Capture the cell that displays the provided text and extract its (X, Y) central coordinate. 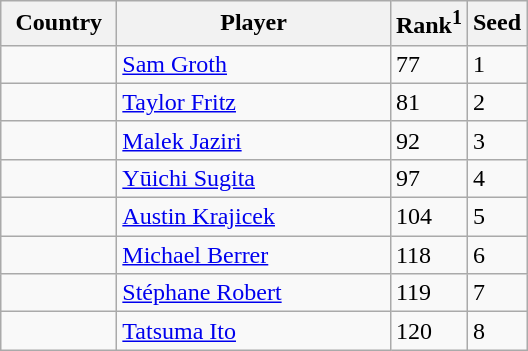
4 (496, 178)
6 (496, 255)
3 (496, 140)
5 (496, 217)
92 (428, 140)
Michael Berrer (254, 255)
81 (428, 102)
Country (59, 24)
Malek Jaziri (254, 140)
Tatsuma Ito (254, 331)
Player (254, 24)
8 (496, 331)
Seed (496, 24)
118 (428, 255)
1 (496, 64)
97 (428, 178)
119 (428, 293)
Rank1 (428, 24)
7 (496, 293)
Yūichi Sugita (254, 178)
120 (428, 331)
Taylor Fritz (254, 102)
2 (496, 102)
104 (428, 217)
Sam Groth (254, 64)
Stéphane Robert (254, 293)
Austin Krajicek (254, 217)
77 (428, 64)
